Return the (x, y) coordinate for the center point of the cell that contains the specified text.  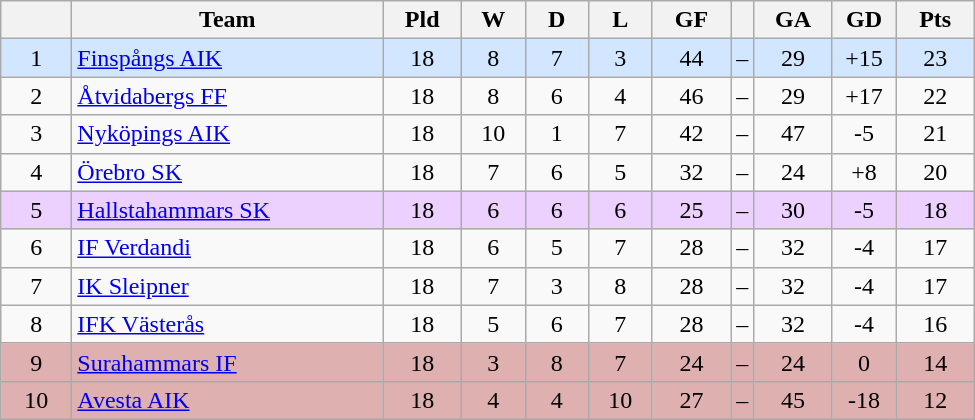
+17 (864, 96)
Pts (936, 20)
+15 (864, 58)
23 (936, 58)
GD (864, 20)
46 (692, 96)
IF Verdandi (228, 248)
25 (692, 210)
Örebro SK (228, 172)
Åtvidabergs FF (228, 96)
21 (936, 134)
22 (936, 96)
30 (794, 210)
Finspångs AIK (228, 58)
16 (936, 324)
14 (936, 362)
D (557, 20)
9 (36, 362)
0 (864, 362)
+8 (864, 172)
L (621, 20)
45 (794, 400)
IFK Västerås (228, 324)
Avesta AIK (228, 400)
Surahammars IF (228, 362)
GA (794, 20)
Pld (422, 20)
42 (692, 134)
Nyköpings AIK (228, 134)
-18 (864, 400)
IK Sleipner (228, 286)
Team (228, 20)
20 (936, 172)
GF (692, 20)
2 (36, 96)
12 (936, 400)
47 (794, 134)
W (493, 20)
Hallstahammars SK (228, 210)
27 (692, 400)
44 (692, 58)
